Capture the cell that displays the provided text and extract its [X, Y] central coordinate. 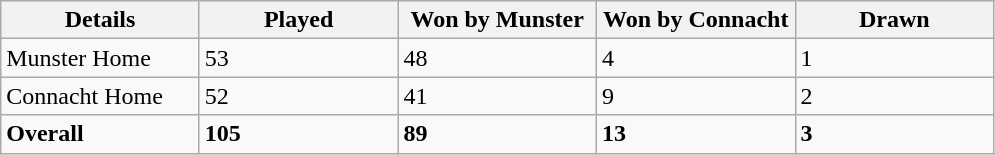
4 [696, 58]
Details [100, 20]
Won by Connacht [696, 20]
Played [298, 20]
Munster Home [100, 58]
Connacht Home [100, 96]
3 [894, 134]
53 [298, 58]
89 [498, 134]
Drawn [894, 20]
Overall [100, 134]
13 [696, 134]
Won by Munster [498, 20]
105 [298, 134]
9 [696, 96]
52 [298, 96]
1 [894, 58]
2 [894, 96]
41 [498, 96]
48 [498, 58]
